Find where the given text appears and provide that cell's center as [x, y] coordinate. 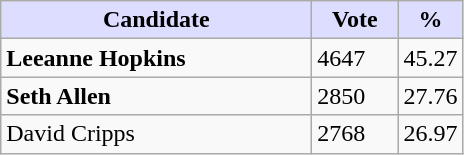
% [430, 20]
Seth Allen [156, 96]
4647 [355, 58]
Leeanne Hopkins [156, 58]
2850 [355, 96]
45.27 [430, 58]
David Cripps [156, 134]
27.76 [430, 96]
Vote [355, 20]
2768 [355, 134]
26.97 [430, 134]
Candidate [156, 20]
